Output the (X, Y) coordinate of the center of the cell containing the given text.  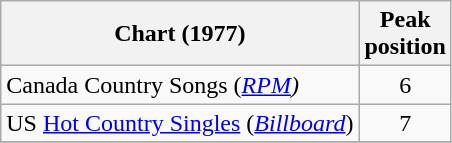
Chart (1977) (180, 34)
Canada Country Songs (RPM) (180, 85)
Peakposition (405, 34)
7 (405, 123)
US Hot Country Singles (Billboard) (180, 123)
6 (405, 85)
